Capture the cell that displays the provided text and extract its (x, y) central coordinate. 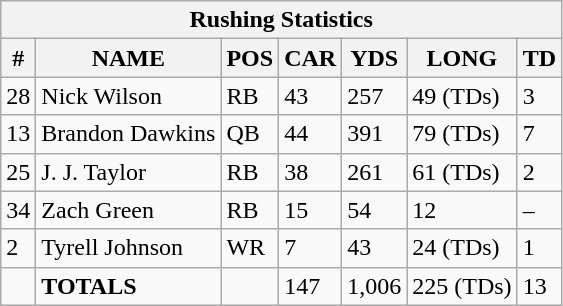
79 (TDs) (462, 134)
NAME (128, 58)
TD (539, 58)
QB (250, 134)
12 (462, 210)
– (539, 210)
24 (TDs) (462, 248)
61 (TDs) (462, 172)
Zach Green (128, 210)
257 (374, 96)
28 (18, 96)
YDS (374, 58)
WR (250, 248)
15 (310, 210)
LONG (462, 58)
CAR (310, 58)
38 (310, 172)
Tyrell Johnson (128, 248)
225 (TDs) (462, 286)
1 (539, 248)
54 (374, 210)
Brandon Dawkins (128, 134)
147 (310, 286)
34 (18, 210)
Nick Wilson (128, 96)
POS (250, 58)
1,006 (374, 286)
44 (310, 134)
TOTALS (128, 286)
261 (374, 172)
# (18, 58)
25 (18, 172)
49 (TDs) (462, 96)
3 (539, 96)
Rushing Statistics (282, 20)
391 (374, 134)
J. J. Taylor (128, 172)
